Extract the [x, y] coordinate from the center of the cell holding the provided text.  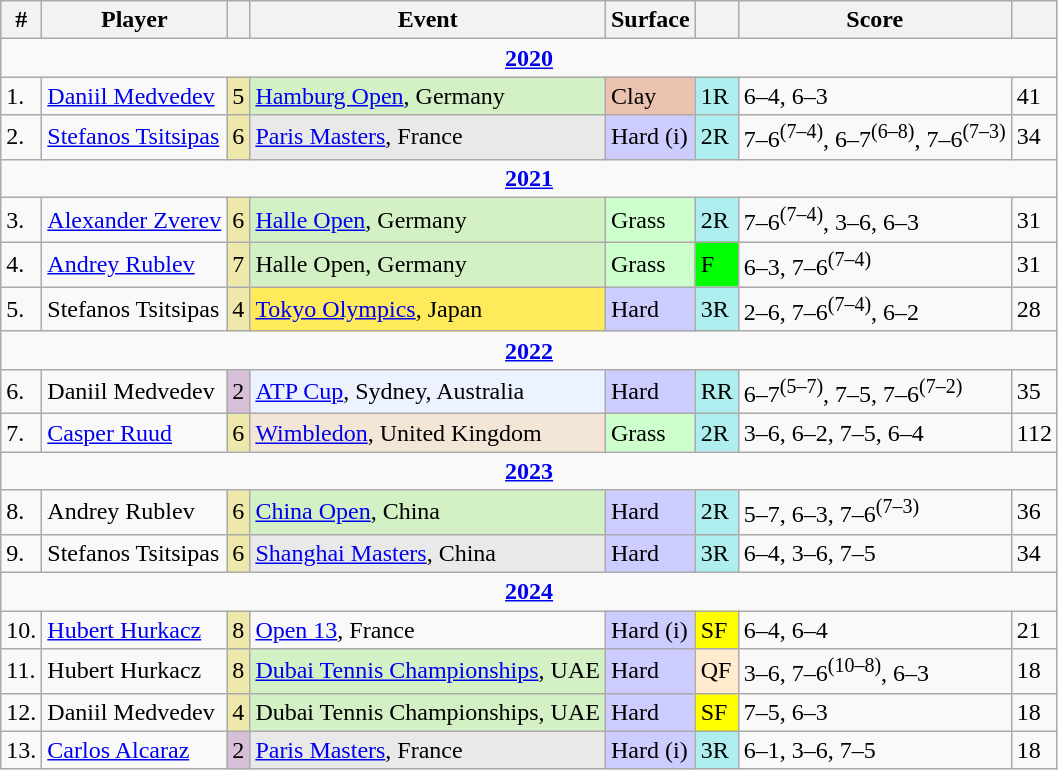
3–6, 6–2, 7–5, 6–4 [874, 433]
Surface [650, 20]
2020 [530, 58]
6–3, 7–6(7–4) [874, 264]
2024 [530, 592]
Score [874, 20]
13. [22, 750]
# [22, 20]
8. [22, 512]
Player [134, 20]
6. [22, 392]
Hamburg Open, Germany [428, 96]
112 [1034, 433]
2022 [530, 350]
F [716, 264]
7–6(7–4), 6–7(6–8), 7–6(7–3) [874, 138]
1R [716, 96]
3. [22, 220]
11. [22, 672]
RR [716, 392]
10. [22, 630]
Carlos Alcaraz [134, 750]
6–1, 3–6, 7–5 [874, 750]
Alexander Zverev [134, 220]
Tokyo Olympics, Japan [428, 310]
Clay [650, 96]
21 [1034, 630]
5 [238, 96]
6–4, 6–4 [874, 630]
41 [1034, 96]
36 [1034, 512]
4. [22, 264]
6–4, 6–3 [874, 96]
1. [22, 96]
ATP Cup, Sydney, Australia [428, 392]
7–5, 6–3 [874, 712]
7–6(7–4), 3–6, 6–3 [874, 220]
2. [22, 138]
35 [1034, 392]
7 [238, 264]
2021 [530, 178]
9. [22, 554]
Shanghai Masters, China [428, 554]
Event [428, 20]
Open 13, France [428, 630]
28 [1034, 310]
6–4, 3–6, 7–5 [874, 554]
12. [22, 712]
2–6, 7–6(7–4), 6–2 [874, 310]
5. [22, 310]
5–7, 6–3, 7–6(7–3) [874, 512]
2023 [530, 471]
QF [716, 672]
China Open, China [428, 512]
6–7(5–7), 7–5, 7–6(7–2) [874, 392]
Wimbledon, United Kingdom [428, 433]
3–6, 7–6(10–8), 6–3 [874, 672]
Casper Ruud [134, 433]
7. [22, 433]
